Scan for the cell matching the given text and deliver its [x, y] coordinate at center. 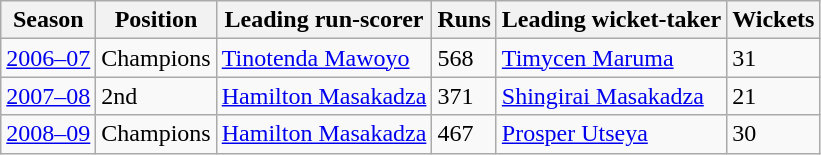
Tinotenda Mawoyo [324, 58]
2007–08 [48, 96]
Runs [464, 20]
Leading wicket-taker [611, 20]
2nd [156, 96]
Season [48, 20]
31 [774, 58]
2006–07 [48, 58]
Wickets [774, 20]
467 [464, 134]
30 [774, 134]
371 [464, 96]
21 [774, 96]
Shingirai Masakadza [611, 96]
Position [156, 20]
Leading run-scorer [324, 20]
2008–09 [48, 134]
568 [464, 58]
Prosper Utseya [611, 134]
Timycen Maruma [611, 58]
